Detect which cell encompasses the target text, then output its [x, y] center coordinate. 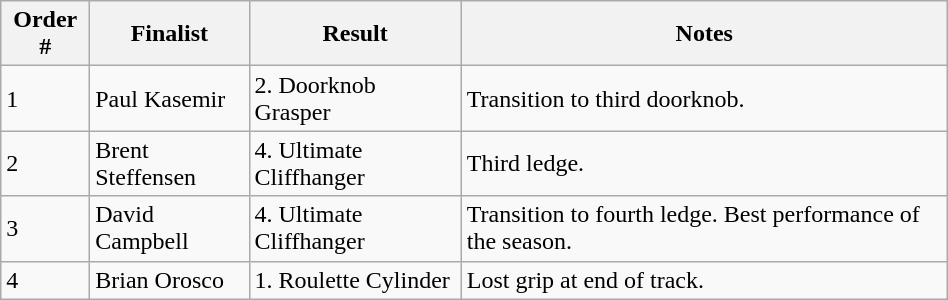
2 [46, 164]
David Campbell [170, 228]
Notes [704, 34]
Paul Kasemir [170, 98]
1 [46, 98]
Third ledge. [704, 164]
Brent Steffensen [170, 164]
Lost grip at end of track. [704, 280]
Transition to third doorknob. [704, 98]
1. Roulette Cylinder [355, 280]
Result [355, 34]
Finalist [170, 34]
Order # [46, 34]
Brian Orosco [170, 280]
4 [46, 280]
2. Doorknob Grasper [355, 98]
3 [46, 228]
Transition to fourth ledge. Best performance of the season. [704, 228]
